Return the (x, y) coordinate for the center point of the cell that contains the specified text.  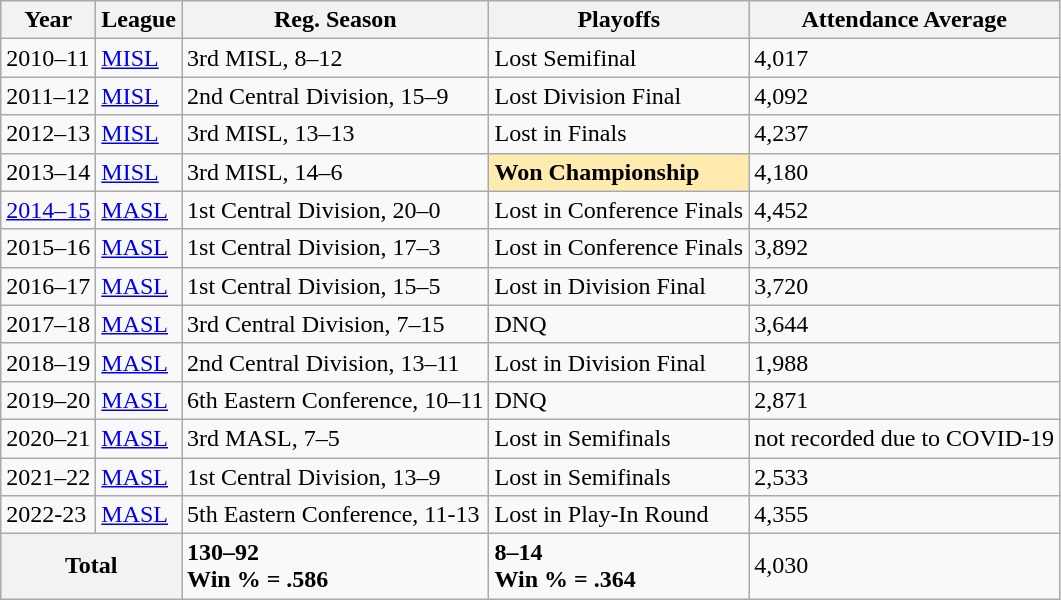
Lost in Finals (619, 134)
2016–17 (48, 286)
Won Championship (619, 172)
Lost Division Final (619, 96)
3rd MISL, 14–6 (336, 172)
2019–20 (48, 400)
Playoffs (619, 20)
4,017 (904, 58)
2013–14 (48, 172)
2015–16 (48, 248)
4,180 (904, 172)
130–92 Win % = .586 (336, 566)
4,092 (904, 96)
2011–12 (48, 96)
Total (92, 566)
2020–21 (48, 438)
3rd MASL, 7–5 (336, 438)
not recorded due to COVID-19 (904, 438)
3,644 (904, 324)
2010–11 (48, 58)
1st Central Division, 20–0 (336, 210)
2018–19 (48, 362)
2014–15 (48, 210)
1st Central Division, 13–9 (336, 477)
Lost Semifinal (619, 58)
2022-23 (48, 515)
1st Central Division, 17–3 (336, 248)
3rd MISL, 8–12 (336, 58)
3rd Central Division, 7–15 (336, 324)
2nd Central Division, 13–11 (336, 362)
1,988 (904, 362)
4,237 (904, 134)
4,355 (904, 515)
5th Eastern Conference, 11-13 (336, 515)
Year (48, 20)
Attendance Average (904, 20)
Reg. Season (336, 20)
1st Central Division, 15–5 (336, 286)
2,533 (904, 477)
2017–18 (48, 324)
3,720 (904, 286)
3rd MISL, 13–13 (336, 134)
2021–22 (48, 477)
2nd Central Division, 15–9 (336, 96)
2,871 (904, 400)
2012–13 (48, 134)
Lost in Play-In Round (619, 515)
3,892 (904, 248)
4,030 (904, 566)
4,452 (904, 210)
League (139, 20)
6th Eastern Conference, 10–11 (336, 400)
8–14 Win % = .364 (619, 566)
